Detect which cell encompasses the target text, then output its [X, Y] center coordinate. 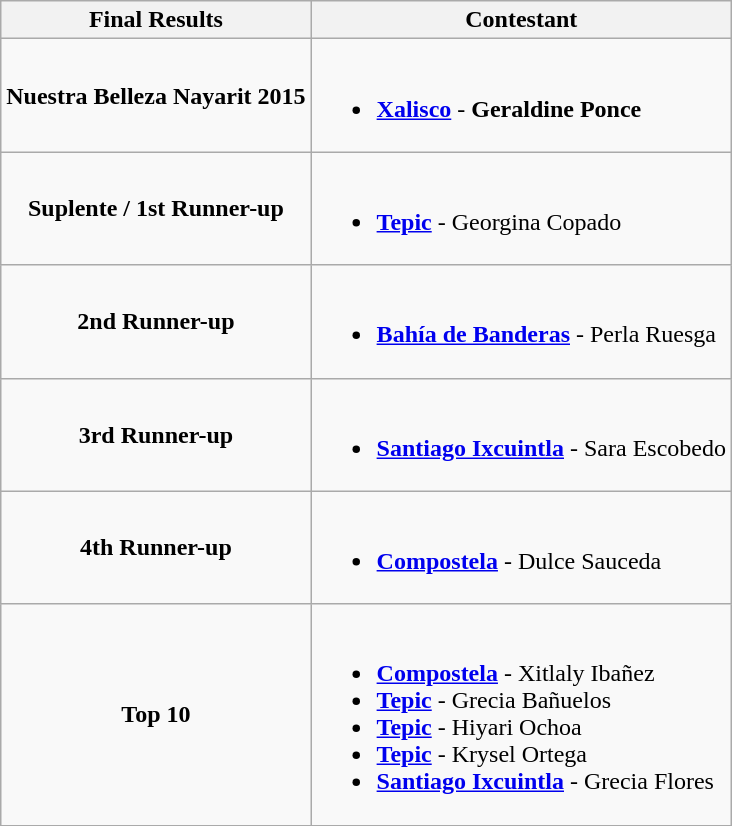
3rd Runner-up [156, 434]
4th Runner-up [156, 548]
Nuestra Belleza Nayarit 2015 [156, 96]
Suplente / 1st Runner-up [156, 208]
2nd Runner-up [156, 322]
Bahía de Banderas - Perla Ruesga [521, 322]
Compostela - Dulce Sauceda [521, 548]
Santiago Ixcuintla - Sara Escobedo [521, 434]
Final Results [156, 20]
Tepic - Georgina Copado [521, 208]
Top 10 [156, 714]
Contestant [521, 20]
Xalisco - Geraldine Ponce [521, 96]
Compostela - Xitlaly IbañezTepic - Grecia BañuelosTepic - Hiyari OchoaTepic - Krysel OrtegaSantiago Ixcuintla - Grecia Flores [521, 714]
